Extract the (x, y) coordinate from the center of the cell holding the provided text.  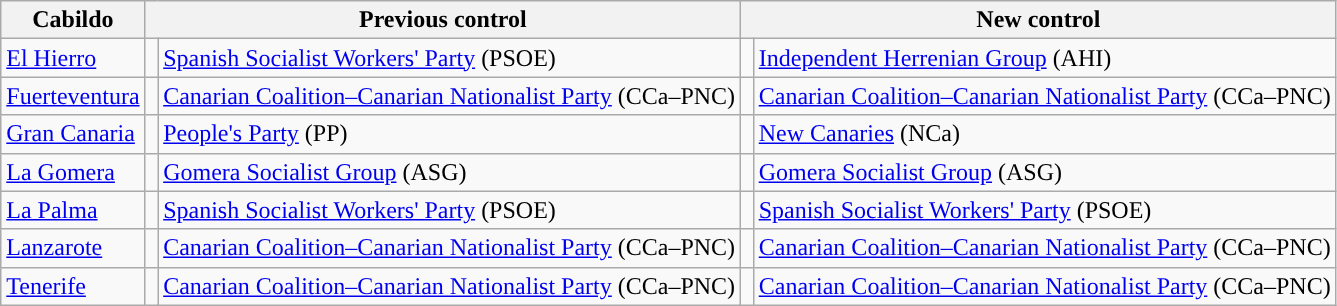
Cabildo (73, 20)
Independent Herrenian Group (AHI) (1044, 58)
La Gomera (73, 172)
El Hierro (73, 58)
People's Party (PP) (450, 134)
Lanzarote (73, 248)
La Palma (73, 210)
Fuerteventura (73, 96)
New control (1039, 20)
Tenerife (73, 286)
New Canaries (NCa) (1044, 134)
Gran Canaria (73, 134)
Previous control (443, 20)
